Pinpoint the cell where the given text exists, returning its [x, y] midpoint coordinate. 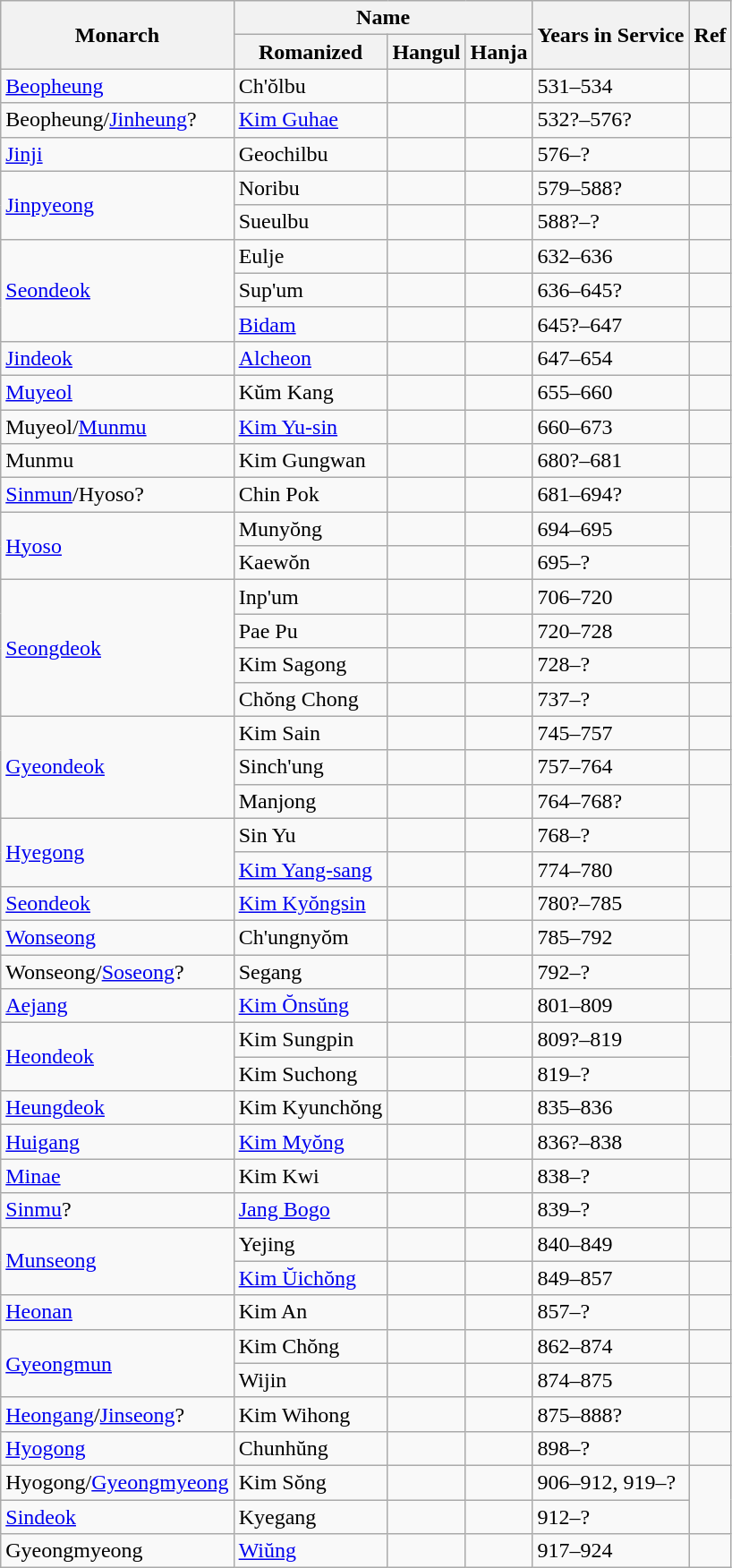
Sinmun/Hyoso? [117, 495]
Kyegang [311, 1517]
Kim Chŏng [311, 1346]
Sup'um [311, 290]
Jang Bogo [311, 1210]
655–660 [610, 392]
838–? [610, 1176]
660–673 [610, 427]
Heungdeok [117, 1108]
Kim Sagong [311, 665]
Eulje [311, 256]
Gyeongmyeong [117, 1551]
706–720 [610, 597]
Kim An [311, 1312]
Muyeol [117, 392]
Seongdeok [117, 648]
839–? [610, 1210]
857–? [610, 1312]
588?–? [610, 222]
780?–785 [610, 903]
Years in Service [610, 35]
Kim Yang-sang [311, 869]
Pae Pu [311, 631]
Heonan [117, 1312]
Kŭm Kang [311, 392]
Ch'ungnyŏm [311, 937]
694–695 [610, 529]
Wonseong [117, 937]
Munmu [117, 461]
912–? [610, 1517]
576–? [610, 154]
Sinmu? [117, 1210]
Hyoso [117, 546]
Kim Wihong [311, 1414]
Gyeondeok [117, 767]
Kim Myŏng [311, 1142]
Kim Yu-sin [311, 427]
728–? [610, 665]
849–857 [610, 1278]
757–764 [610, 767]
Kim Sŏng [311, 1482]
Kim Gungwan [311, 461]
836?–838 [610, 1142]
840–849 [610, 1244]
Muyeol/Munmu [117, 427]
Munyŏng [311, 529]
768–? [610, 835]
Kim Sain [311, 733]
Kim Kyŏngsin [311, 903]
720–728 [610, 631]
632–636 [610, 256]
792–? [610, 971]
Hyogong/Gyeongmyeong [117, 1482]
Geochilbu [311, 154]
898–? [610, 1448]
645?–647 [610, 324]
681–694? [610, 495]
Kim Kyunchŏng [311, 1108]
Sinch'ung [311, 767]
Romanized [311, 52]
Heongang/Jinseong? [117, 1414]
Kim Kwi [311, 1176]
Inp'um [311, 597]
680?–681 [610, 461]
532?–576? [610, 120]
Kim Guhae [311, 120]
874–875 [610, 1380]
Bidam [311, 324]
819–? [610, 1074]
801–809 [610, 1006]
Chin Pok [311, 495]
Gyeongmun [117, 1363]
875–888? [610, 1414]
774–780 [610, 869]
Hyogong [117, 1448]
Jinji [117, 154]
Wonseong/Soseong? [117, 971]
785–792 [610, 937]
Aejang [117, 1006]
Kaewŏn [311, 563]
Sueulbu [311, 222]
737–? [610, 699]
745–757 [610, 733]
Minae [117, 1176]
764–768? [610, 801]
917–924 [610, 1551]
Jindeok [117, 358]
Manjong [311, 801]
906–912, 919–? [610, 1482]
Kim Sungpin [311, 1040]
695–? [610, 563]
Segang [311, 971]
647–654 [610, 358]
Alcheon [311, 358]
Chunhŭng [311, 1448]
Huigang [117, 1142]
809?–819 [610, 1040]
Noribu [311, 188]
Hyegong [117, 852]
Wiŭng [311, 1551]
Name [383, 18]
579–588? [610, 188]
Heondeok [117, 1057]
636–645? [610, 290]
Munseong [117, 1261]
Sindeok [117, 1517]
Ref [711, 35]
Kim Ŏnsŭng [311, 1006]
Wijin [311, 1380]
Yejing [311, 1244]
Ch'ŏlbu [311, 86]
531–534 [610, 86]
835–836 [610, 1108]
Hangul [426, 52]
Monarch [117, 35]
Beopheung/Jinheung? [117, 120]
Sin Yu [311, 835]
Jinpyeong [117, 205]
Hanja [499, 52]
Chŏng Chong [311, 699]
862–874 [610, 1346]
Beopheung [117, 86]
Kim Ŭichŏng [311, 1278]
Kim Suchong [311, 1074]
